Locate the cell with the specified text and output its (x, y) center coordinate. 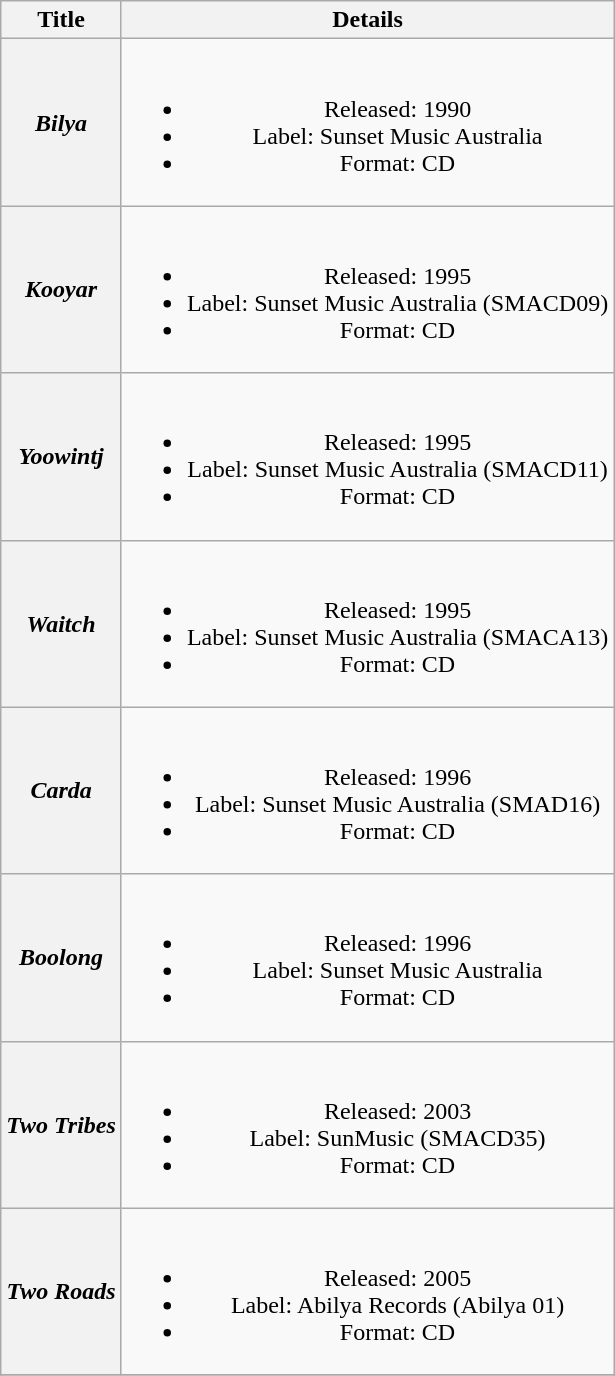
Released: 1996Label: Sunset Music Australia (SMAD16)Format: CD (367, 790)
Released: 2005Label: Abilya Records (Abilya 01)Format: CD (367, 1292)
Boolong (62, 958)
Yoowintj (62, 456)
Two Tribes (62, 1124)
Bilya (62, 122)
Carda (62, 790)
Details (367, 20)
Released: 1990Label: Sunset Music AustraliaFormat: CD (367, 122)
Released: 1996Label: Sunset Music AustraliaFormat: CD (367, 958)
Waitch (62, 624)
Released: 1995Label: Sunset Music Australia (SMACD09)Format: CD (367, 290)
Kooyar (62, 290)
Released: 1995Label: Sunset Music Australia (SMACD11)Format: CD (367, 456)
Released: 2003Label: SunMusic (SMACD35)Format: CD (367, 1124)
Released: 1995Label: Sunset Music Australia (SMACA13)Format: CD (367, 624)
Title (62, 20)
Two Roads (62, 1292)
